Provide the [x, y] coordinate of the cell's center where the given text is located.  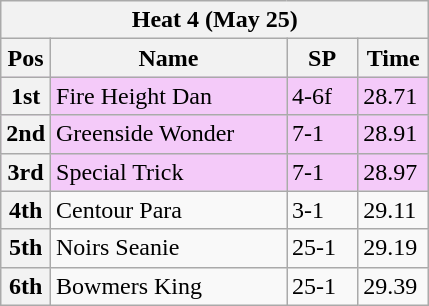
Heat 4 (May 25) [215, 20]
6th [26, 286]
Centour Para [169, 210]
3rd [26, 172]
Fire Height Dan [169, 96]
29.39 [394, 286]
Noirs Seanie [169, 248]
Bowmers King [169, 286]
4-6f [322, 96]
3-1 [322, 210]
1st [26, 96]
28.97 [394, 172]
Special Trick [169, 172]
28.71 [394, 96]
28.91 [394, 134]
5th [26, 248]
Time [394, 58]
Pos [26, 58]
SP [322, 58]
29.19 [394, 248]
Greenside Wonder [169, 134]
Name [169, 58]
4th [26, 210]
29.11 [394, 210]
2nd [26, 134]
